Pinpoint the cell where the given text exists, returning its (X, Y) midpoint coordinate. 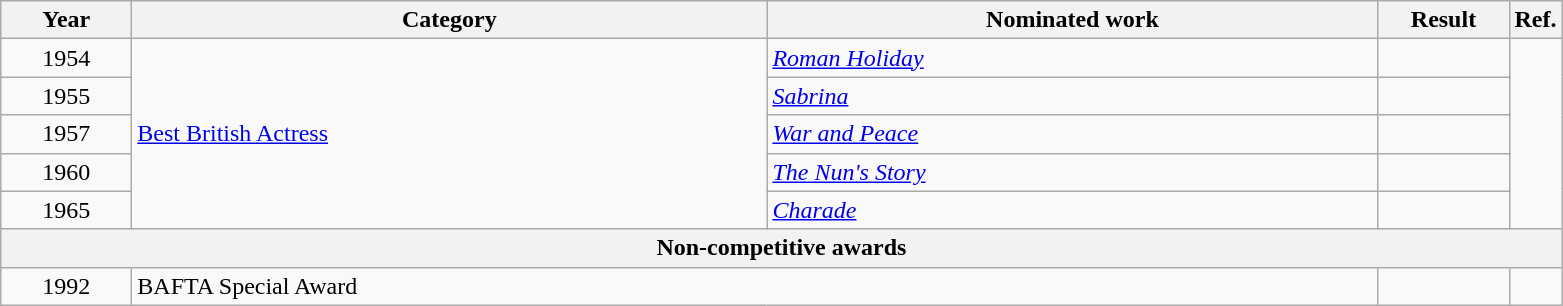
Non-competitive awards (782, 248)
BAFTA Special Award (755, 286)
Ref. (1536, 20)
Result (1444, 20)
1992 (66, 286)
Roman Holiday (1072, 58)
1965 (66, 210)
The Nun's Story (1072, 172)
1954 (66, 58)
Best British Actress (450, 134)
Nominated work (1072, 20)
1957 (66, 134)
1955 (66, 96)
War and Peace (1072, 134)
1960 (66, 172)
Sabrina (1072, 96)
Category (450, 20)
Charade (1072, 210)
Year (66, 20)
